Search for the cell housing the specified text and yield its (x, y) center coordinate. 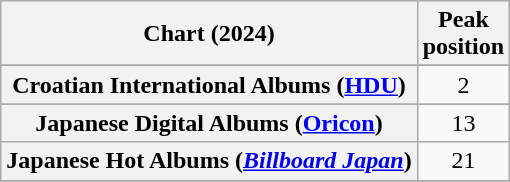
Chart (2024) (209, 34)
Croatian International Albums (HDU) (209, 85)
2 (463, 85)
Peakposition (463, 34)
Japanese Hot Albums (Billboard Japan) (209, 161)
21 (463, 161)
Japanese Digital Albums (Oricon) (209, 123)
13 (463, 123)
